Search for the cell housing the specified text and yield its (X, Y) center coordinate. 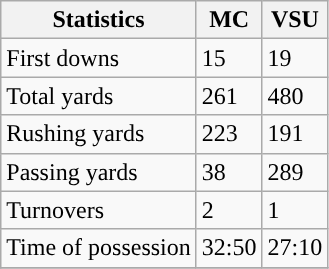
Total yards (99, 96)
VSU (295, 20)
38 (229, 172)
Passing yards (99, 172)
Statistics (99, 20)
1 (295, 210)
261 (229, 96)
Time of possession (99, 248)
15 (229, 58)
191 (295, 134)
289 (295, 172)
Rushing yards (99, 134)
MC (229, 20)
223 (229, 134)
27:10 (295, 248)
First downs (99, 58)
19 (295, 58)
32:50 (229, 248)
Turnovers (99, 210)
480 (295, 96)
2 (229, 210)
